Locate the cell with the specified text and output its [x, y] center coordinate. 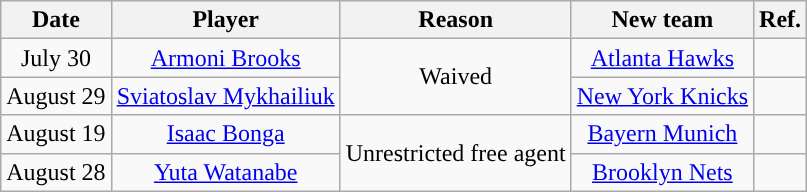
Ref. [780, 20]
Brooklyn Nets [662, 172]
August 19 [56, 134]
Atlanta Hawks [662, 58]
Isaac Bonga [226, 134]
Sviatoslav Mykhailiuk [226, 96]
Armoni Brooks [226, 58]
New York Knicks [662, 96]
Unrestricted free agent [456, 153]
Date [56, 20]
Waived [456, 77]
Yuta Watanabe [226, 172]
Player [226, 20]
Bayern Munich [662, 134]
July 30 [56, 58]
August 29 [56, 96]
New team [662, 20]
August 28 [56, 172]
Reason [456, 20]
